Capture the cell that displays the provided text and extract its [x, y] central coordinate. 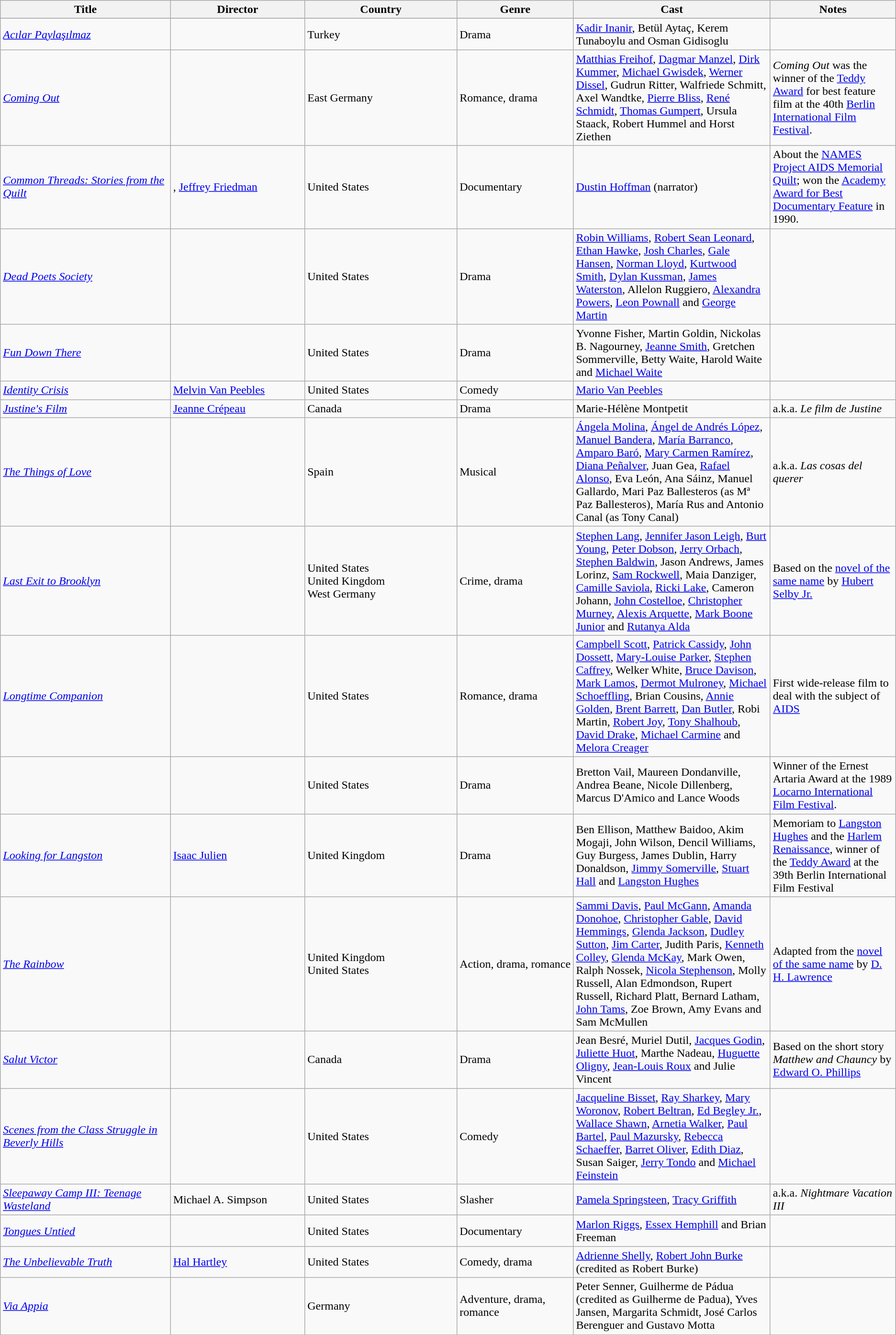
Comedy, drama [515, 1262]
Adventure, drama, romance [515, 1306]
Turkey [381, 34]
Cast [672, 10]
Last Exit to Brooklyn [85, 580]
Genre [515, 10]
Dustin Hoffman (narrator) [672, 187]
Salut Victor [85, 1060]
Longtime Companion [85, 696]
Memoriam to Langston Hughes and the Harlem Renaissance, winner of the Teddy Award at the 39th Berlin International Film Festival [833, 855]
Marlon Riggs, Essex Hemphill and Brian Freeman [672, 1231]
Country [381, 10]
Spain [381, 472]
Jean Besré, Muriel Dutil, Jacques Godin, Juliette Huot, Marthe Nadeau, Huguette Oligny, Jean-Louis Roux and Julie Vincent [672, 1060]
Germany [381, 1306]
United StatesUnited KingdomWest Germany [381, 580]
Via Appia [85, 1306]
Scenes from the Class Struggle in Beverly Hills [85, 1136]
Peter Senner, Guilherme de Pádua (credited as Guilherme de Padua), Yves Jansen, Margarita Schmidt, José Carlos Berenguer and Gustavo Motta [672, 1306]
, Jeffrey Friedman [237, 187]
First wide-release film to deal with the subject of AIDS [833, 696]
Action, drama, romance [515, 964]
Coming Out [85, 98]
Yvonne Fisher, Martin Goldin, Nickolas B. Nagourney, Jeanne Smith, Gretchen Sommerville, Betty Waite, Harold Waite and Michael Waite [672, 352]
Acılar Paylaşılmaz [85, 34]
Tongues Untied [85, 1231]
United Kingdom [381, 855]
Adapted from the novel of the same name by D. H. Lawrence [833, 964]
a.k.a. Las cosas del querer [833, 472]
Pamela Springsteen, Tracy Griffith [672, 1200]
Director [237, 10]
Bretton Vail, Maureen Dondanville, Andrea Beane, Nicole Dillenberg, Marcus D'Amico and Lance Woods [672, 785]
Dead Poets Society [85, 276]
Common Threads: Stories from the Quilt [85, 187]
Fun Down There [85, 352]
Isaac Julien [237, 855]
Jeanne Crépeau [237, 408]
Based on the novel of the same name by Hubert Selby Jr. [833, 580]
Coming Out was the winner of the Teddy Award for best feature film at the 40th Berlin International Film Festival. [833, 98]
East Germany [381, 98]
About the NAMES Project AIDS Memorial Quilt; won the Academy Award for Best Documentary Feature in 1990. [833, 187]
Sleepaway Camp III: Teenage Wasteland [85, 1200]
Adrienne Shelly, Robert John Burke (credited as Robert Burke) [672, 1262]
Justine's Film [85, 408]
United KingdomUnited States [381, 964]
Melvin Van Peebles [237, 390]
Hal Hartley [237, 1262]
Title [85, 10]
Marie-Hélène Montpetit [672, 408]
Looking for Langston [85, 855]
Winner of the Ernest Artaria Award at the 1989 Locarno International Film Festival. [833, 785]
Identity Crisis [85, 390]
Crime, drama [515, 580]
Based on the short story Matthew and Chauncy by Edward O. Phillips [833, 1060]
Kadir Inanir, Betül Aytaç, Kerem Tunaboylu and Osman Gidisoglu [672, 34]
Michael A. Simpson [237, 1200]
Mario Van Peebles [672, 390]
Musical [515, 472]
a.k.a. Le film de Justine [833, 408]
The Things of Love [85, 472]
The Rainbow [85, 964]
Notes [833, 10]
Slasher [515, 1200]
a.k.a. Nightmare Vacation III [833, 1200]
The Unbelievable Truth [85, 1262]
